Extract the [x, y] coordinate from the center of the cell holding the provided text.  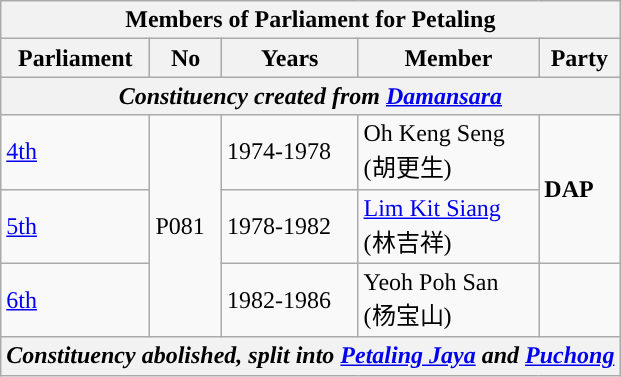
Constituency abolished, split into Petaling Jaya and Puchong [310, 356]
4th [76, 152]
No [186, 58]
Lim Kit Siang (林吉祥) [448, 226]
6th [76, 300]
1978-1982 [290, 226]
Member [448, 58]
Years [290, 58]
P081 [186, 226]
1974-1978 [290, 152]
Oh Keng Seng (胡更生) [448, 152]
Parliament [76, 58]
5th [76, 226]
Members of Parliament for Petaling [310, 20]
Constituency created from Damansara [310, 96]
Party [580, 58]
DAP [580, 189]
Yeoh Poh San (杨宝山) [448, 300]
1982-1986 [290, 300]
